Output the [X, Y] coordinate of the center of the cell containing the given text.  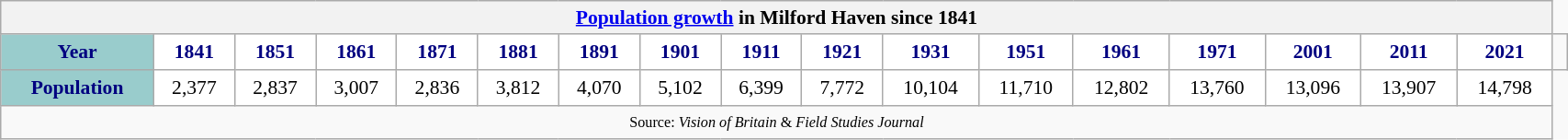
2011 [1409, 52]
2021 [1505, 52]
2,377 [194, 88]
Population [77, 88]
1961 [1121, 52]
10,104 [931, 88]
1921 [842, 52]
13,096 [1313, 88]
7,772 [842, 88]
Population growth in Milford Haven since 1841 [777, 17]
2,837 [275, 88]
1841 [194, 52]
4,070 [599, 88]
1891 [599, 52]
2001 [1313, 52]
1851 [275, 52]
1871 [437, 52]
3,007 [356, 88]
1861 [356, 52]
2,836 [437, 88]
1971 [1217, 52]
Source: Vision of Britain & Field Studies Journal [777, 122]
1881 [518, 52]
14,798 [1505, 88]
13,907 [1409, 88]
1901 [680, 52]
1911 [761, 52]
3,812 [518, 88]
13,760 [1217, 88]
1931 [931, 52]
5,102 [680, 88]
Year [77, 52]
11,710 [1025, 88]
12,802 [1121, 88]
1951 [1025, 52]
6,399 [761, 88]
